Search for the cell housing the specified text and yield its [X, Y] center coordinate. 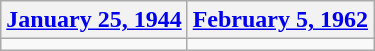
February 5, 1962 [280, 20]
January 25, 1944 [94, 20]
